Output the [x, y] coordinate of the center of the cell containing the given text.  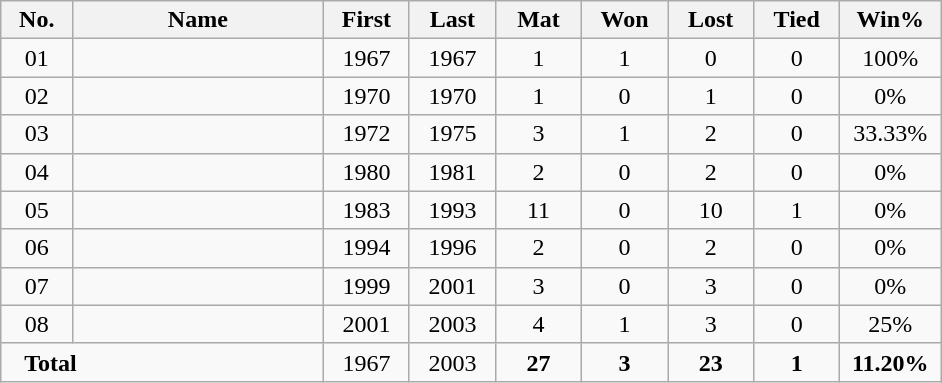
Win% [890, 20]
11.20% [890, 362]
1983 [366, 210]
1980 [366, 172]
01 [36, 58]
1999 [366, 286]
33.33% [890, 134]
02 [36, 96]
08 [36, 324]
1981 [452, 172]
4 [538, 324]
1975 [452, 134]
Total [162, 362]
25% [890, 324]
Last [452, 20]
Mat [538, 20]
11 [538, 210]
23 [711, 362]
06 [36, 248]
No. [36, 20]
1994 [366, 248]
05 [36, 210]
27 [538, 362]
Name [198, 20]
1993 [452, 210]
04 [36, 172]
07 [36, 286]
10 [711, 210]
1996 [452, 248]
Won [625, 20]
First [366, 20]
100% [890, 58]
03 [36, 134]
Tied [797, 20]
Lost [711, 20]
1972 [366, 134]
